Locate the cell with the specified text and output its (x, y) center coordinate. 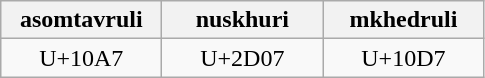
mkhedruli (404, 20)
U+10D7 (404, 58)
asomtavruli (82, 20)
nuskhuri (242, 20)
U+10A7 (82, 58)
U+2D07 (242, 58)
